Output the (x, y) coordinate of the center of the cell containing the given text.  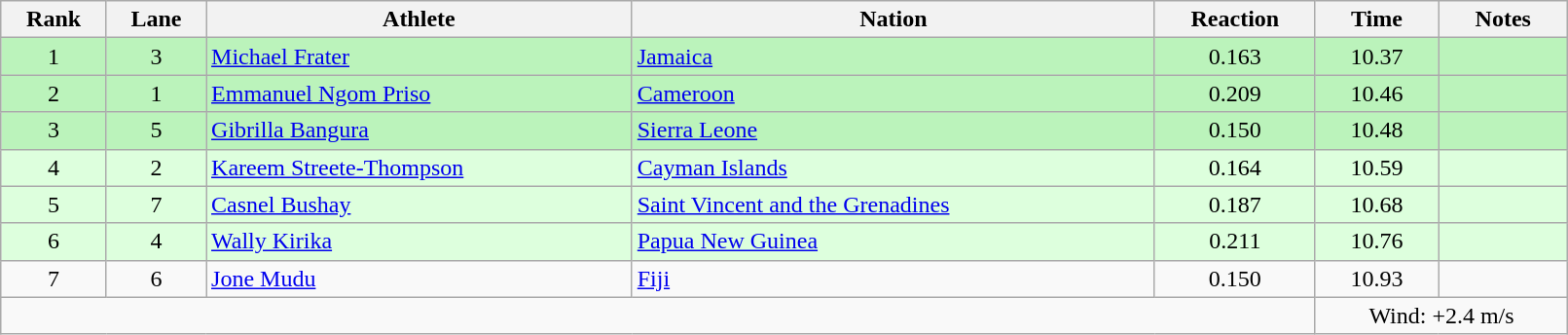
Gibrilla Bangura (419, 130)
Casnel Bushay (419, 205)
Papua New Guinea (893, 242)
Kareem Streete-Thompson (419, 167)
10.59 (1376, 167)
Fiji (893, 279)
Sierra Leone (893, 130)
Wind: +2.4 m/s (1441, 316)
Emmanuel Ngom Priso (419, 93)
Lane (156, 19)
10.93 (1376, 279)
Athlete (419, 19)
Notes (1503, 19)
Jone Mudu (419, 279)
0.164 (1234, 167)
10.68 (1376, 205)
0.209 (1234, 93)
0.187 (1234, 205)
0.163 (1234, 56)
10.48 (1376, 130)
10.37 (1376, 56)
Jamaica (893, 56)
Saint Vincent and the Grenadines (893, 205)
0.211 (1234, 242)
Wally Kirika (419, 242)
Cayman Islands (893, 167)
10.76 (1376, 242)
Time (1376, 19)
Nation (893, 19)
Rank (55, 19)
10.46 (1376, 93)
Michael Frater (419, 56)
Reaction (1234, 19)
Cameroon (893, 93)
